Locate the cell with the specified text and output its [x, y] center coordinate. 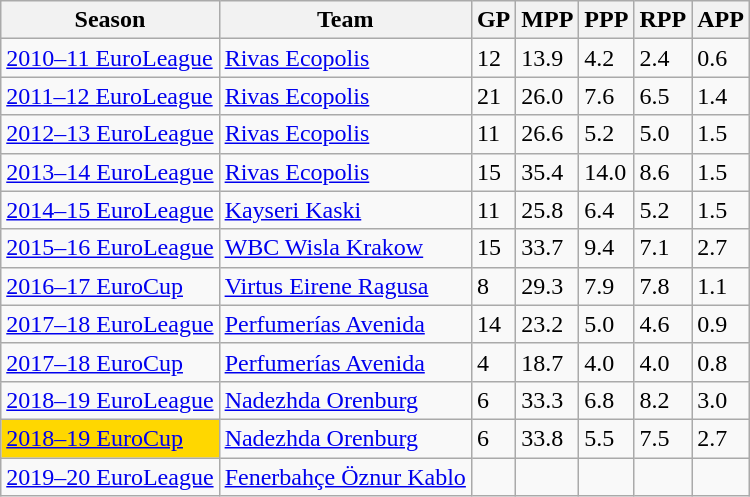
33.8 [548, 438]
0.9 [721, 324]
2018–19 EuroLeague [110, 400]
Team [345, 20]
18.7 [548, 362]
MPP [548, 20]
2010–11 EuroLeague [110, 58]
5.5 [606, 438]
9.4 [606, 248]
1.4 [721, 96]
4.2 [606, 58]
APP [721, 20]
Fenerbahçe Öznur Kablo [345, 477]
GP [493, 20]
35.4 [548, 172]
2019–20 EuroLeague [110, 477]
13.9 [548, 58]
14 [493, 324]
7.9 [606, 286]
29.3 [548, 286]
Virtus Eirene Ragusa [345, 286]
8.6 [663, 172]
2.4 [663, 58]
0.6 [721, 58]
4.6 [663, 324]
25.8 [548, 210]
14.0 [606, 172]
4 [493, 362]
2017–18 EuroLeague [110, 324]
33.3 [548, 400]
8.2 [663, 400]
2013–14 EuroLeague [110, 172]
26.0 [548, 96]
2014–15 EuroLeague [110, 210]
WBC Wisla Krakow [345, 248]
6.4 [606, 210]
PPP [606, 20]
7.5 [663, 438]
Kayseri Kaski [345, 210]
RPP [663, 20]
33.7 [548, 248]
2018–19 EuroCup [110, 438]
Season [110, 20]
2016–17 EuroCup [110, 286]
6.8 [606, 400]
6.5 [663, 96]
7.1 [663, 248]
8 [493, 286]
2011–12 EuroLeague [110, 96]
7.8 [663, 286]
26.6 [548, 134]
0.8 [721, 362]
23.2 [548, 324]
2017–18 EuroCup [110, 362]
7.6 [606, 96]
21 [493, 96]
3.0 [721, 400]
12 [493, 58]
2012–13 EuroLeague [110, 134]
1.1 [721, 286]
2015–16 EuroLeague [110, 248]
